Determine the [X, Y] coordinate at the center of the cell enclosing the given text.  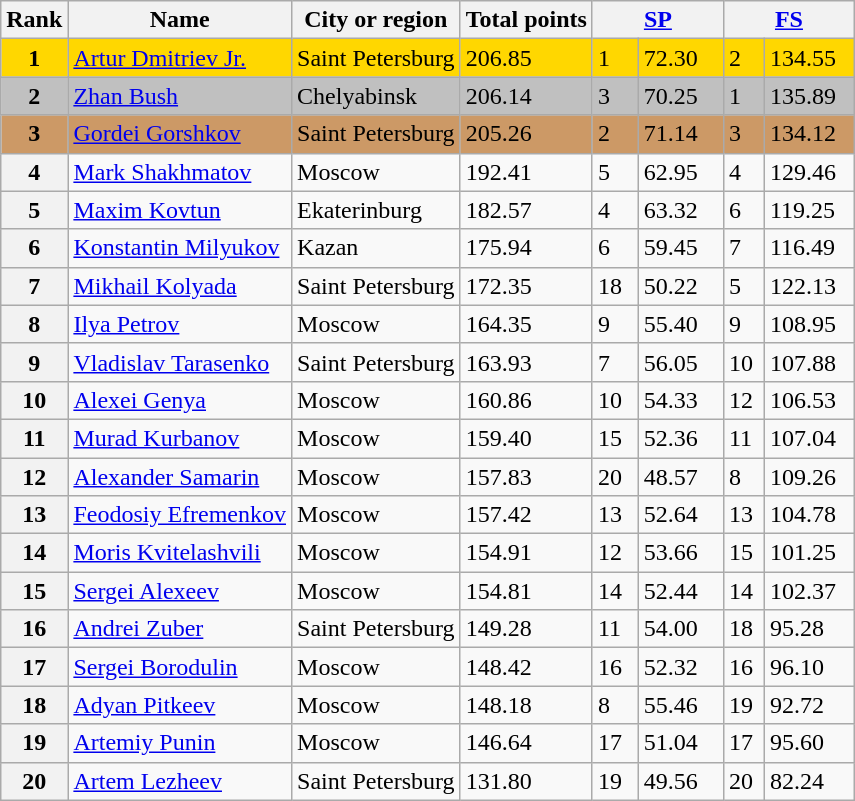
53.66 [680, 553]
154.91 [526, 553]
55.40 [680, 324]
Rank [34, 20]
175.94 [526, 248]
106.53 [809, 400]
52.64 [680, 515]
129.46 [809, 172]
160.86 [526, 400]
95.28 [809, 629]
City or region [376, 20]
Alexei Genya [180, 400]
62.95 [680, 172]
206.85 [526, 58]
119.25 [809, 210]
131.80 [526, 781]
102.37 [809, 591]
157.83 [526, 477]
Mikhail Kolyada [180, 286]
146.64 [526, 743]
92.72 [809, 705]
Feodosiy Efremenkov [180, 515]
56.05 [680, 362]
55.46 [680, 705]
206.14 [526, 96]
148.42 [526, 667]
SP [658, 20]
71.14 [680, 134]
Alexander Samarin [180, 477]
Artemiy Punin [180, 743]
96.10 [809, 667]
52.44 [680, 591]
Andrei Zuber [180, 629]
164.35 [526, 324]
101.25 [809, 553]
52.32 [680, 667]
Kazan [376, 248]
205.26 [526, 134]
Artur Dmitriev Jr. [180, 58]
Konstantin Milyukov [180, 248]
182.57 [526, 210]
Sergei Alexeev [180, 591]
148.18 [526, 705]
Name [180, 20]
FS [788, 20]
48.57 [680, 477]
108.95 [809, 324]
149.28 [526, 629]
Maxim Kovtun [180, 210]
70.25 [680, 96]
Sergei Borodulin [180, 667]
82.24 [809, 781]
52.36 [680, 438]
163.93 [526, 362]
Gordei Gorshkov [180, 134]
172.35 [526, 286]
134.55 [809, 58]
Moris Kvitelashvili [180, 553]
63.32 [680, 210]
116.49 [809, 248]
135.89 [809, 96]
54.33 [680, 400]
159.40 [526, 438]
107.88 [809, 362]
51.04 [680, 743]
59.45 [680, 248]
192.41 [526, 172]
109.26 [809, 477]
Total points [526, 20]
Murad Kurbanov [180, 438]
Adyan Pitkeev [180, 705]
122.13 [809, 286]
Mark Shakhmatov [180, 172]
72.30 [680, 58]
Artem Lezheev [180, 781]
154.81 [526, 591]
157.42 [526, 515]
95.60 [809, 743]
107.04 [809, 438]
Chelyabinsk [376, 96]
54.00 [680, 629]
49.56 [680, 781]
Zhan Bush [180, 96]
50.22 [680, 286]
134.12 [809, 134]
Ekaterinburg [376, 210]
Vladislav Tarasenko [180, 362]
104.78 [809, 515]
Ilya Petrov [180, 324]
